Return [x, y] of the center of cell containing provided text 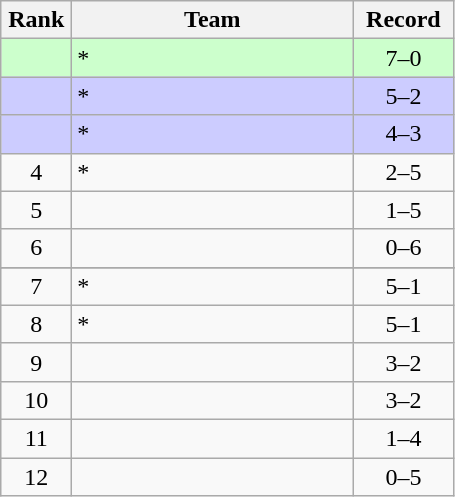
5–2 [404, 96]
1–5 [404, 210]
Record [404, 20]
7 [36, 286]
6 [36, 248]
9 [36, 362]
4–3 [404, 134]
8 [36, 324]
0–6 [404, 248]
5 [36, 210]
7–0 [404, 58]
0–5 [404, 477]
4 [36, 172]
10 [36, 400]
Rank [36, 20]
Team [212, 20]
1–4 [404, 438]
12 [36, 477]
2–5 [404, 172]
11 [36, 438]
